Identify which cell holds the provided text, then report its (X, Y) central coordinate. 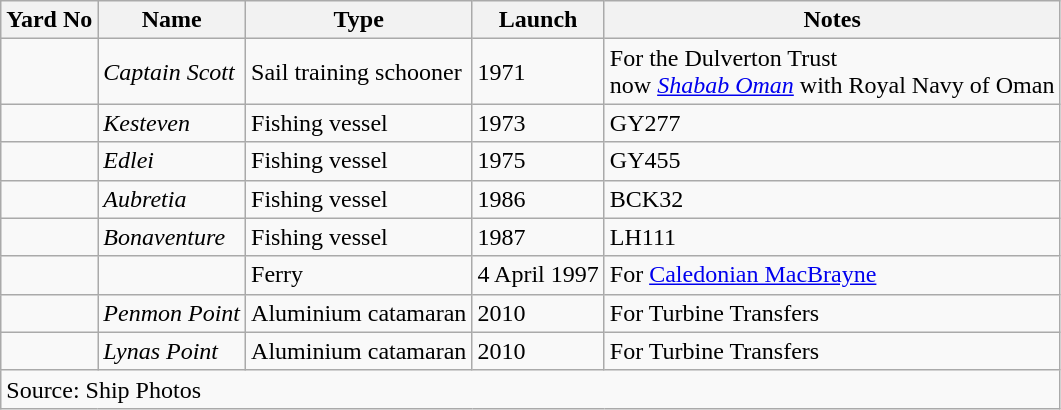
Ferry (359, 275)
1971 (538, 72)
For Caledonian MacBrayne (832, 275)
Name (172, 20)
Notes (832, 20)
GY277 (832, 123)
Yard No (50, 20)
1987 (538, 237)
1973 (538, 123)
LH111 (832, 237)
Captain Scott (172, 72)
Type (359, 20)
For the Dulverton Trustnow Shabab Oman with Royal Navy of Oman (832, 72)
4 April 1997 (538, 275)
BCK32 (832, 199)
Bonaventure (172, 237)
Aubretia (172, 199)
Kesteven (172, 123)
Launch (538, 20)
Lynas Point (172, 351)
Penmon Point (172, 313)
Source: Ship Photos (530, 389)
GY455 (832, 161)
Edlei (172, 161)
1975 (538, 161)
Sail training schooner (359, 72)
1986 (538, 199)
